For the text-containing cell, return its midpoint in [X, Y] coordinate format. 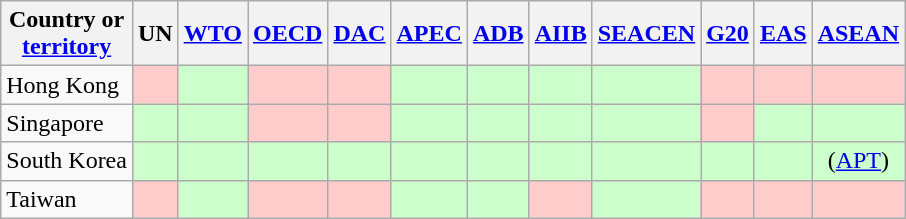
ASEAN [858, 34]
UN [155, 34]
(APT) [858, 161]
Singapore [67, 123]
Taiwan [67, 199]
SEACEN [646, 34]
EAS [783, 34]
OECD [288, 34]
AIIB [560, 34]
WTO [212, 34]
Country or territory [67, 34]
DAC [360, 34]
APEC [429, 34]
South Korea [67, 161]
ADB [498, 34]
Hong Kong [67, 85]
G20 [728, 34]
